From the cell containing the given text, extract its center point as [X, Y] coordinate. 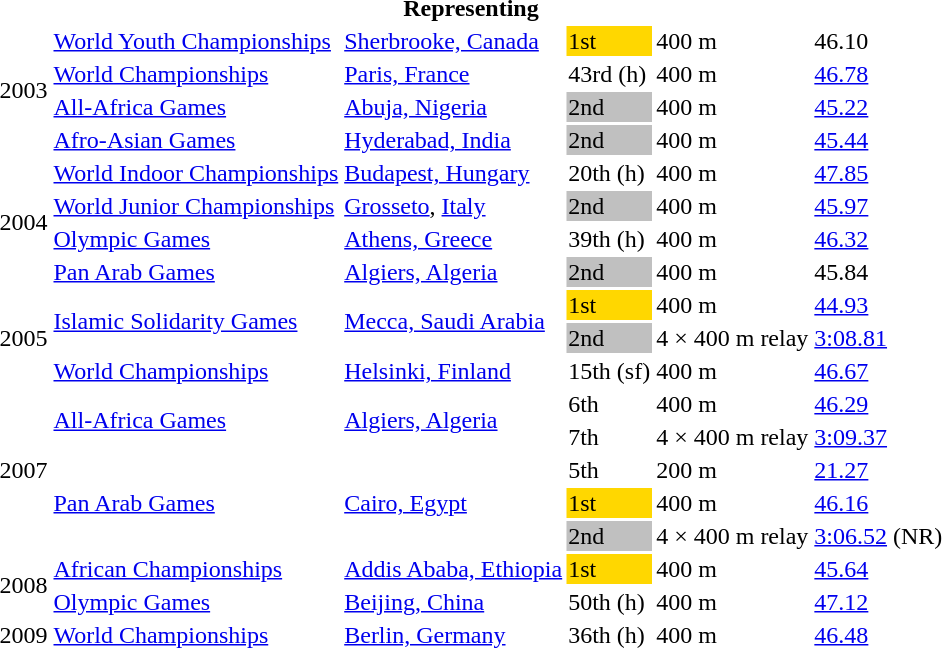
200 m [732, 470]
20th (h) [610, 173]
Beijing, China [454, 602]
15th (sf) [610, 371]
Paris, France [454, 74]
World Youth Championships [196, 41]
Grosseto, Italy [454, 206]
50th (h) [610, 602]
Hyderabad, India [454, 140]
Athens, Greece [454, 239]
43rd (h) [610, 74]
Abuja, Nigeria [454, 107]
Sherbrooke, Canada [454, 41]
6th [610, 404]
Afro-Asian Games [196, 140]
African Championships [196, 569]
5th [610, 470]
Budapest, Hungary [454, 173]
Addis Ababa, Ethiopia [454, 569]
7th [610, 437]
39th (h) [610, 239]
Cairo, Egypt [454, 503]
World Junior Championships [196, 206]
Helsinki, Finland [454, 371]
World Indoor Championships [196, 173]
Mecca, Saudi Arabia [454, 322]
Islamic Solidarity Games [196, 322]
